For the text-containing cell, return its midpoint in [X, Y] coordinate format. 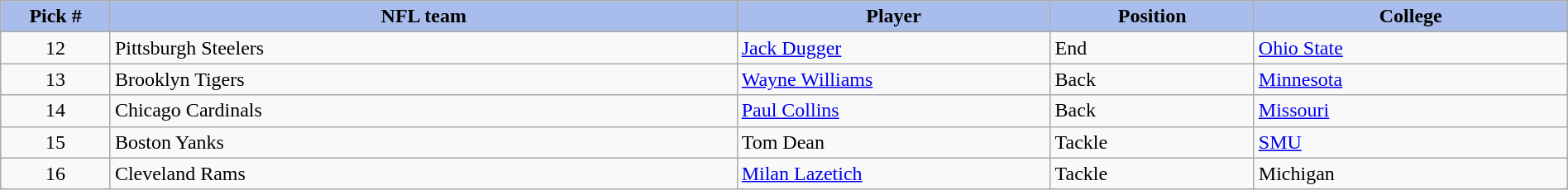
16 [56, 173]
College [1411, 17]
Brooklyn Tigers [423, 79]
Position [1152, 17]
Milan Lazetich [893, 173]
15 [56, 142]
Tom Dean [893, 142]
Chicago Cardinals [423, 111]
Wayne Williams [893, 79]
Michigan [1411, 173]
Cleveland Rams [423, 173]
14 [56, 111]
Minnesota [1411, 79]
Pick # [56, 17]
Missouri [1411, 111]
NFL team [423, 17]
End [1152, 48]
Boston Yanks [423, 142]
SMU [1411, 142]
Jack Dugger [893, 48]
Pittsburgh Steelers [423, 48]
Player [893, 17]
12 [56, 48]
Ohio State [1411, 48]
Paul Collins [893, 111]
13 [56, 79]
